Output the (x, y) coordinate of the center of the cell containing the given text.  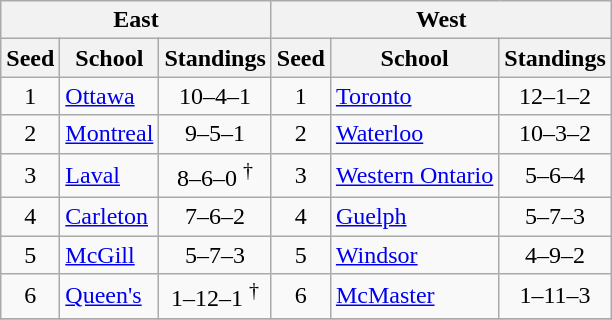
12–1–2 (555, 96)
9–5–1 (215, 134)
10–4–1 (215, 96)
Guelph (414, 217)
7–6–2 (215, 217)
4–9–2 (555, 255)
1–11–3 (555, 296)
Montreal (110, 134)
10–3–2 (555, 134)
Western Ontario (414, 176)
East (136, 20)
Waterloo (414, 134)
Ottawa (110, 96)
8–6–0 † (215, 176)
1–12–1 † (215, 296)
Carleton (110, 217)
West (441, 20)
Windsor (414, 255)
McMaster (414, 296)
5–6–4 (555, 176)
Toronto (414, 96)
Queen's (110, 296)
Laval (110, 176)
McGill (110, 255)
